From the cell containing the given text, extract its center point as [x, y] coordinate. 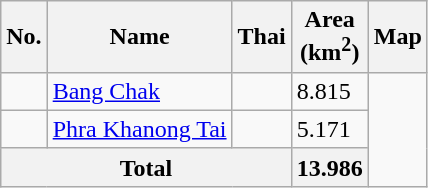
Area(km2) [330, 37]
Phra Khanong Tai [140, 129]
No. [24, 37]
13.986 [330, 167]
8.815 [330, 91]
Total [146, 167]
5.171 [330, 129]
Name [140, 37]
Thai [262, 37]
Bang Chak [140, 91]
Map [398, 37]
